Identify which cell holds the provided text, then report its [X, Y] central coordinate. 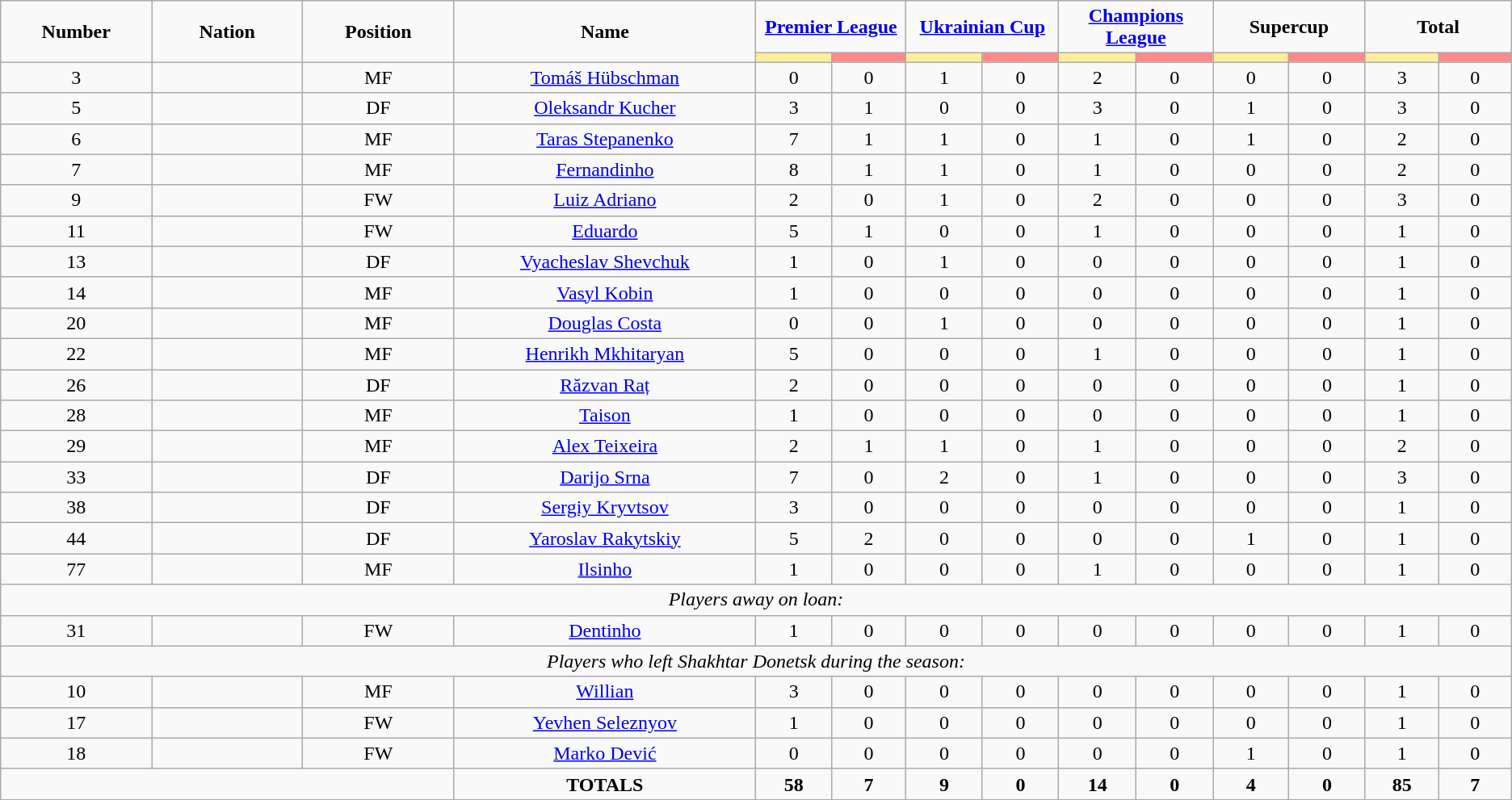
Ilsinho [605, 569]
26 [76, 385]
Taras Stepanenko [605, 139]
Luiz Adriano [605, 200]
Douglas Costa [605, 323]
Premier League [831, 27]
17 [76, 723]
6 [76, 139]
Marko Dević [605, 753]
28 [76, 416]
Tomáš Hübschman [605, 77]
Oleksandr Kucher [605, 108]
4 [1251, 784]
Taison [605, 416]
85 [1402, 784]
Vyacheslav Shevchuk [605, 262]
58 [794, 784]
8 [794, 170]
Supercup [1289, 27]
Darijo Srna [605, 477]
Yevhen Seleznyov [605, 723]
Fernandinho [605, 170]
13 [76, 262]
Players who left Shakhtar Donetsk during the season: [756, 661]
Henrikh Mkhitaryan [605, 354]
Nation [228, 31]
Alex Teixeira [605, 446]
10 [76, 692]
TOTALS [605, 784]
29 [76, 446]
Willian [605, 692]
18 [76, 753]
44 [76, 538]
Sergiy Kryvtsov [605, 508]
Răzvan Raț [605, 385]
Name [605, 31]
Number [76, 31]
38 [76, 508]
Yaroslav Rakytskiy [605, 538]
11 [76, 231]
33 [76, 477]
Total [1438, 27]
31 [76, 630]
Dentinho [605, 630]
Champions League [1136, 27]
Vasyl Kobin [605, 292]
77 [76, 569]
Players away on loan: [756, 600]
20 [76, 323]
Eduardo [605, 231]
Position [378, 31]
Ukrainian Cup [982, 27]
22 [76, 354]
